Return [x, y] of the center of cell containing provided text 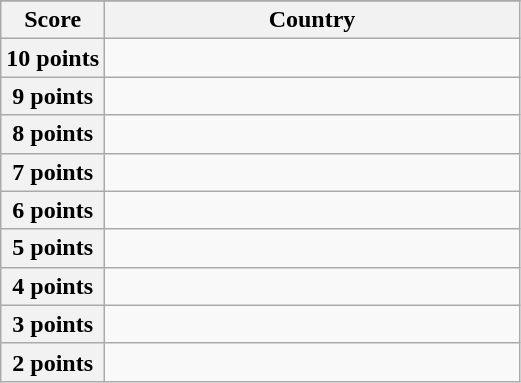
10 points [53, 58]
8 points [53, 134]
6 points [53, 210]
7 points [53, 172]
2 points [53, 362]
4 points [53, 286]
9 points [53, 96]
3 points [53, 324]
Country [312, 20]
Score [53, 20]
5 points [53, 248]
